Pinpoint the cell where the given text exists, returning its (X, Y) midpoint coordinate. 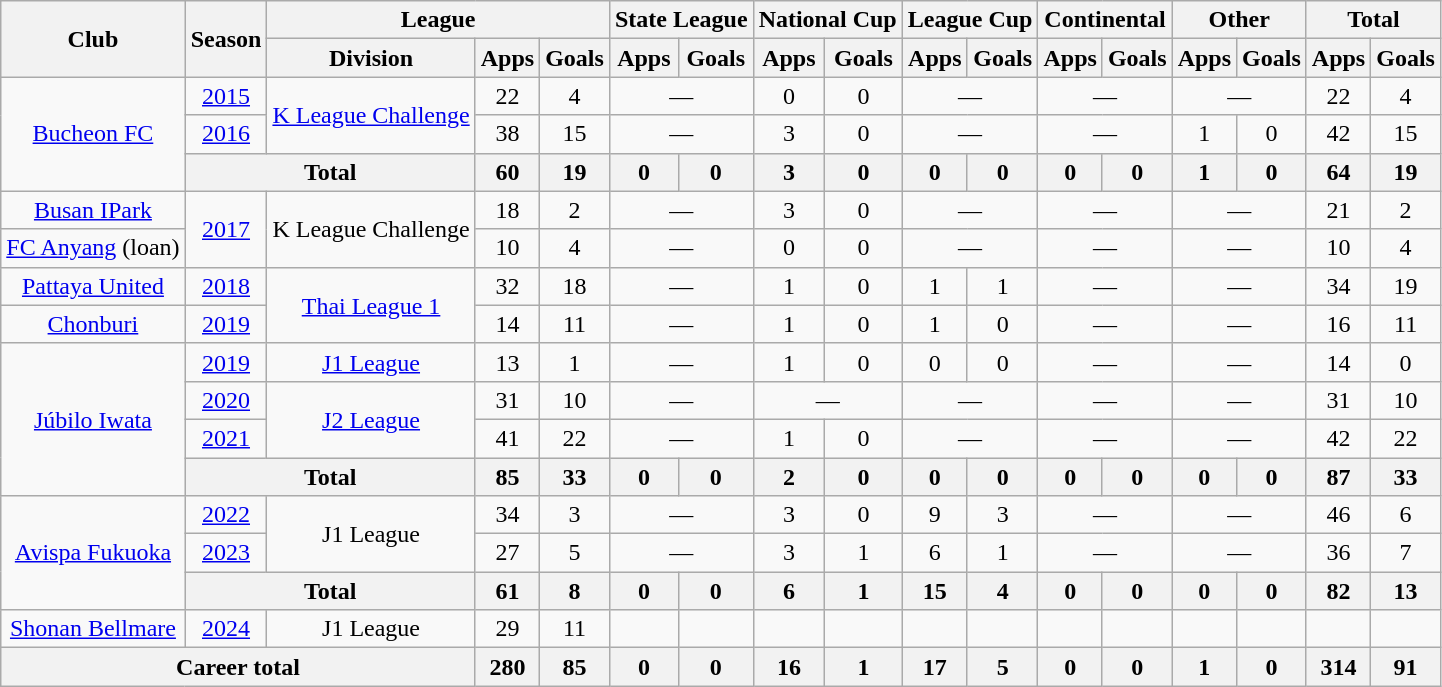
Division (371, 58)
2023 (226, 553)
National Cup (828, 20)
8 (575, 591)
Shonan Bellmare (93, 629)
2017 (226, 229)
Busan IPark (93, 210)
Avispa Fukuoka (93, 553)
Bucheon FC (93, 134)
41 (507, 438)
2016 (226, 134)
Chonburi (93, 324)
60 (507, 172)
82 (1338, 591)
Thai League 1 (371, 305)
Career total (238, 667)
314 (1338, 667)
91 (1406, 667)
Club (93, 39)
17 (934, 667)
7 (1406, 553)
46 (1338, 515)
2015 (226, 96)
9 (934, 515)
36 (1338, 553)
Season (226, 39)
64 (1338, 172)
J2 League (371, 419)
Júbilo Iwata (93, 419)
League (438, 20)
29 (507, 629)
2020 (226, 400)
2018 (226, 286)
32 (507, 286)
FC Anyang (loan) (93, 248)
38 (507, 134)
87 (1338, 477)
2024 (226, 629)
2022 (226, 515)
Continental (1105, 20)
Pattaya United (93, 286)
280 (507, 667)
Other (1239, 20)
State League (681, 20)
61 (507, 591)
League Cup (970, 20)
2021 (226, 438)
21 (1338, 210)
27 (507, 553)
